Locate the cell with the specified text and output its (X, Y) center coordinate. 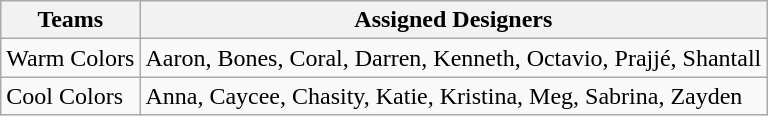
Assigned Designers (454, 20)
Warm Colors (70, 58)
Aaron, Bones, Coral, Darren, Kenneth, Octavio, Prajjé, Shantall (454, 58)
Anna, Caycee, Chasity, Katie, Kristina, Meg, Sabrina, Zayden (454, 96)
Teams (70, 20)
Cool Colors (70, 96)
